Detect which cell encompasses the target text, then output its [x, y] center coordinate. 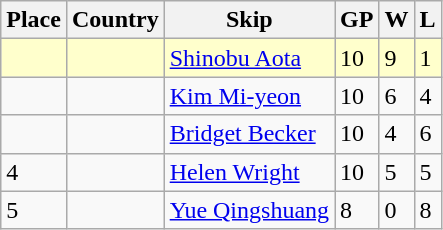
9 [396, 58]
Bridget Becker [249, 134]
Skip [249, 20]
L [428, 20]
Place [34, 20]
Country [115, 20]
W [396, 20]
Kim Mi-yeon [249, 96]
1 [428, 58]
Shinobu Aota [249, 58]
Yue Qingshuang [249, 210]
0 [396, 210]
GP [357, 20]
Helen Wright [249, 172]
